Return (x, y) of the center of cell containing provided text 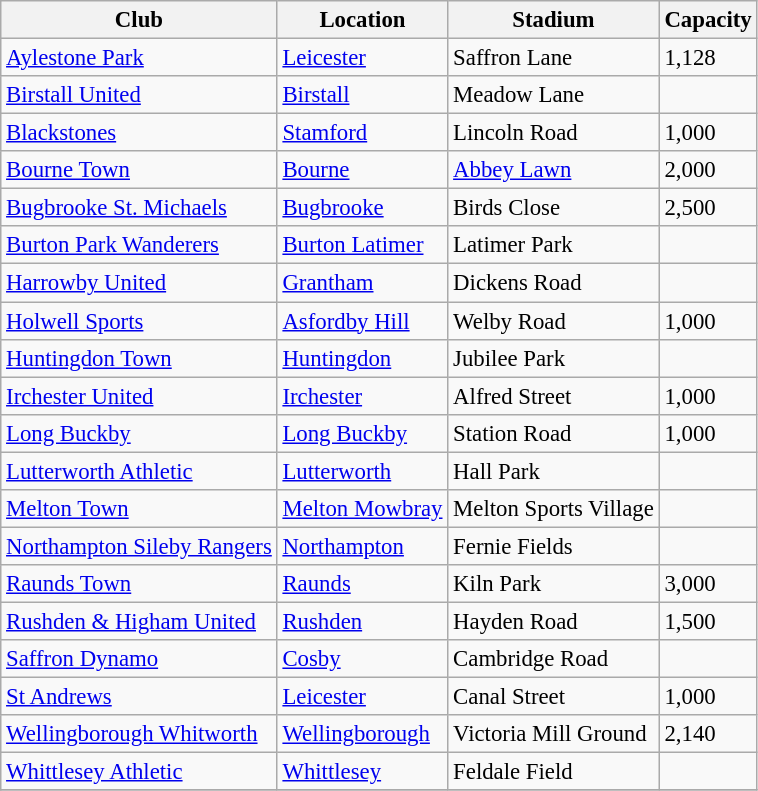
Irchester (362, 396)
Rushden & Higham United (139, 621)
Birstall United (139, 95)
Stadium (554, 20)
Asfordby Hill (362, 321)
Lutterworth Athletic (139, 471)
Abbey Lawn (554, 170)
Canal Street (554, 697)
Alfred Street (554, 396)
Birstall (362, 95)
Hall Park (554, 471)
Latimer Park (554, 245)
Huntingdon Town (139, 358)
Bourne Town (139, 170)
Burton Latimer (362, 245)
Huntingdon (362, 358)
Blackstones (139, 133)
Whittlesey (362, 772)
2,000 (708, 170)
Kiln Park (554, 584)
Cosby (362, 659)
Lincoln Road (554, 133)
Melton Mowbray (362, 509)
Stamford (362, 133)
Welby Road (554, 321)
Birds Close (554, 208)
Station Road (554, 433)
Whittlesey Athletic (139, 772)
Grantham (362, 283)
2,140 (708, 734)
Raunds Town (139, 584)
Location (362, 20)
Burton Park Wanderers (139, 245)
Victoria Mill Ground (554, 734)
Melton Town (139, 509)
Club (139, 20)
Raunds (362, 584)
Saffron Lane (554, 58)
Lutterworth (362, 471)
2,500 (708, 208)
St Andrews (139, 697)
Bugbrooke St. Michaels (139, 208)
Harrowby United (139, 283)
Capacity (708, 20)
Melton Sports Village (554, 509)
Aylestone Park (139, 58)
Northampton (362, 546)
Rushden (362, 621)
Meadow Lane (554, 95)
Jubilee Park (554, 358)
Wellingborough Whitworth (139, 734)
Bugbrooke (362, 208)
Holwell Sports (139, 321)
1,128 (708, 58)
Northampton Sileby Rangers (139, 546)
Saffron Dynamo (139, 659)
1,500 (708, 621)
3,000 (708, 584)
Feldale Field (554, 772)
Cambridge Road (554, 659)
Fernie Fields (554, 546)
Irchester United (139, 396)
Bourne (362, 170)
Hayden Road (554, 621)
Dickens Road (554, 283)
Wellingborough (362, 734)
